Provide the (X, Y) coordinate of the cell's center where the given text is located.  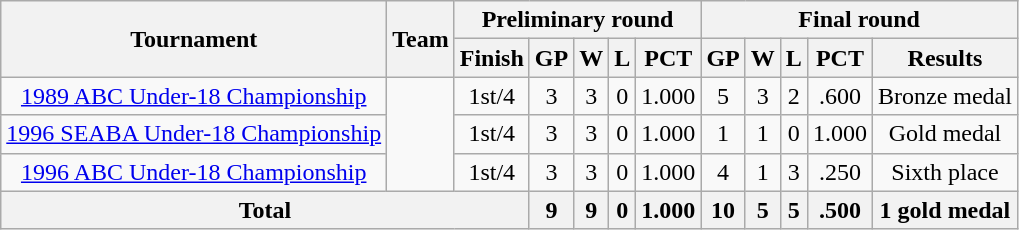
4 (723, 172)
Sixth place (944, 172)
Tournament (194, 39)
Results (944, 58)
Team (421, 39)
2 (794, 96)
10 (723, 210)
Final round (860, 20)
Gold medal (944, 134)
Bronze medal (944, 96)
.250 (840, 172)
1989 ABC Under-18 Championship (194, 96)
.500 (840, 210)
1996 SEABA Under-18 Championship (194, 134)
.600 (840, 96)
Preliminary round (578, 20)
1 gold medal (944, 210)
1996 ABC Under-18 Championship (194, 172)
Finish (492, 58)
Total (266, 210)
